Return (X, Y) of the center of cell containing provided text 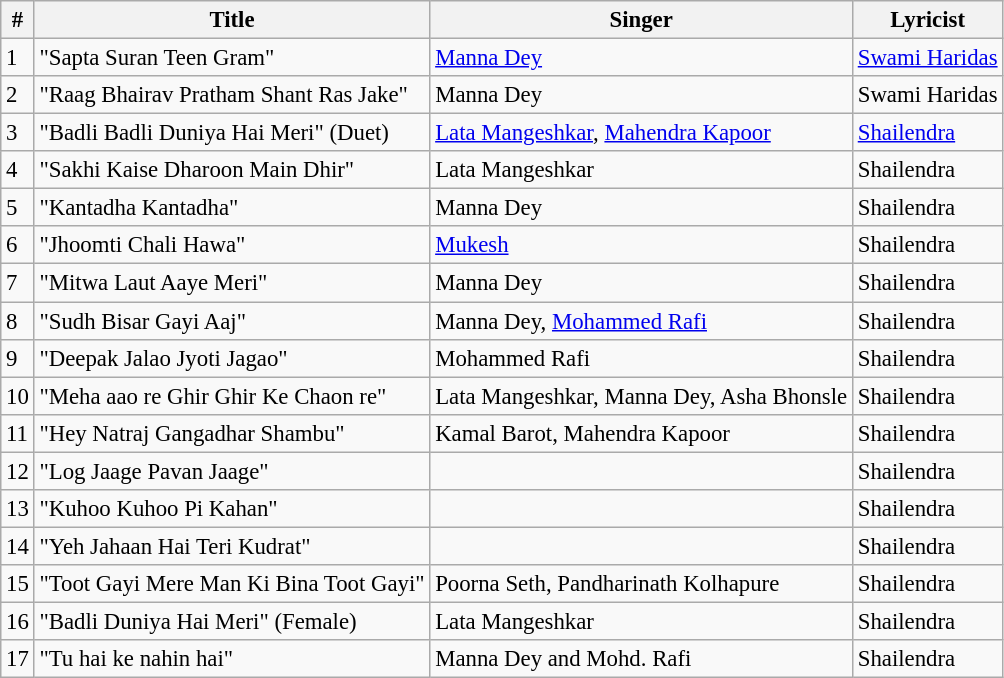
Mohammed Rafi (642, 358)
17 (18, 659)
Manna Dey, Mohammed Rafi (642, 321)
Kamal Barot, Mahendra Kapoor (642, 433)
"Tu hai ke nahin hai" (232, 659)
"Kantadha Kantadha" (232, 208)
6 (18, 245)
12 (18, 471)
"Sudh Bisar Gayi Aaj" (232, 321)
Poorna Seth, Pandharinath Kolhapure (642, 584)
13 (18, 509)
3 (18, 133)
5 (18, 208)
"Toot Gayi Mere Man Ki Bina Toot Gayi" (232, 584)
Manna Dey and Mohd. Rafi (642, 659)
"Jhoomti Chali Hawa" (232, 245)
"Deepak Jalao Jyoti Jagao" (232, 358)
"Mitwa Laut Aaye Meri" (232, 283)
"Meha aao re Ghir Ghir Ke Chaon re" (232, 396)
Lyricist (927, 20)
9 (18, 358)
"Kuhoo Kuhoo Pi Kahan" (232, 509)
Lata Mangeshkar, Mahendra Kapoor (642, 133)
"Badli Duniya Hai Meri" (Female) (232, 621)
11 (18, 433)
Lata Mangeshkar, Manna Dey, Asha Bhonsle (642, 396)
"Badli Badli Duniya Hai Meri" (Duet) (232, 133)
"Yeh Jahaan Hai Teri Kudrat" (232, 546)
1 (18, 58)
"Sapta Suran Teen Gram" (232, 58)
Mukesh (642, 245)
# (18, 20)
10 (18, 396)
15 (18, 584)
"Log Jaage Pavan Jaage" (232, 471)
16 (18, 621)
8 (18, 321)
"Sakhi Kaise Dharoon Main Dhir" (232, 170)
Title (232, 20)
14 (18, 546)
2 (18, 95)
7 (18, 283)
"Raag Bhairav Pratham Shant Ras Jake" (232, 95)
4 (18, 170)
"Hey Natraj Gangadhar Shambu" (232, 433)
Singer (642, 20)
